Identify which cell holds the provided text, then report its (X, Y) central coordinate. 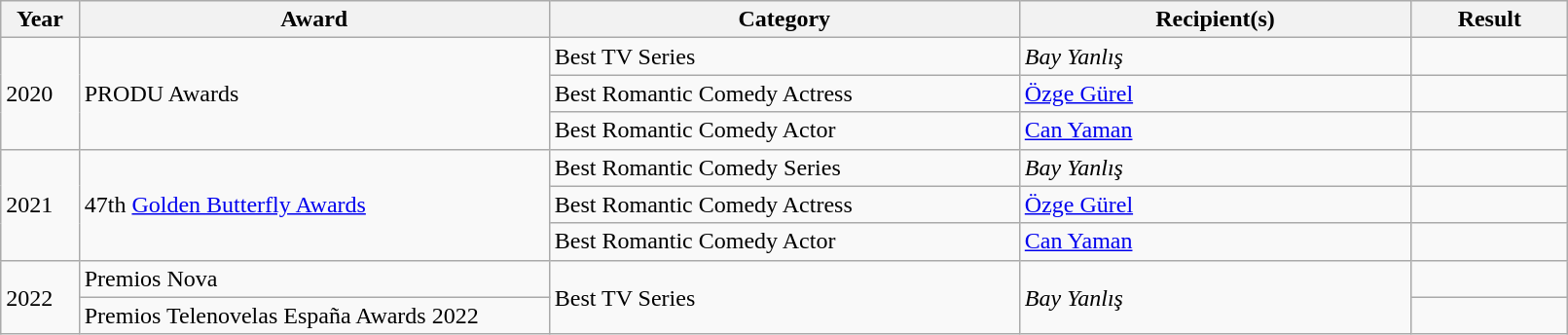
Premios Telenovelas España Awards 2022 (313, 316)
47th Golden Butterfly Awards (313, 205)
2022 (40, 297)
Best Romantic Comedy Series (784, 167)
Premios Nova (313, 279)
PRODU Awards (313, 93)
Year (40, 19)
2020 (40, 93)
Award (313, 19)
Category (784, 19)
Result (1489, 19)
2021 (40, 205)
Recipient(s) (1215, 19)
